Pinpoint the cell where the given text exists, returning its (x, y) midpoint coordinate. 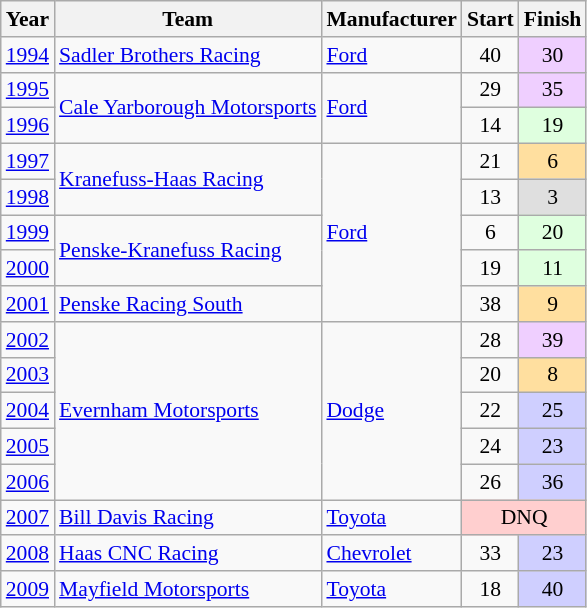
Year (28, 19)
2006 (28, 482)
1997 (28, 162)
Manufacturer (391, 19)
1994 (28, 55)
36 (553, 482)
Kranefuss-Haas Racing (188, 180)
Evernham Motorsports (188, 411)
30 (553, 55)
9 (553, 304)
2003 (28, 375)
1998 (28, 197)
1995 (28, 90)
2004 (28, 411)
Dodge (391, 411)
24 (490, 447)
DNQ (524, 518)
18 (490, 589)
2008 (28, 554)
35 (553, 90)
2002 (28, 340)
2001 (28, 304)
26 (490, 482)
8 (553, 375)
Chevrolet (391, 554)
2007 (28, 518)
Penske-Kranefuss Racing (188, 250)
Team (188, 19)
22 (490, 411)
Finish (553, 19)
25 (553, 411)
2000 (28, 269)
Penske Racing South (188, 304)
14 (490, 126)
29 (490, 90)
3 (553, 197)
2009 (28, 589)
1999 (28, 233)
Mayfield Motorsports (188, 589)
Bill Davis Racing (188, 518)
21 (490, 162)
2005 (28, 447)
33 (490, 554)
Start (490, 19)
Sadler Brothers Racing (188, 55)
11 (553, 269)
38 (490, 304)
13 (490, 197)
Cale Yarborough Motorsports (188, 108)
39 (553, 340)
28 (490, 340)
Haas CNC Racing (188, 554)
1996 (28, 126)
